Locate the cell with the specified text and output its (X, Y) center coordinate. 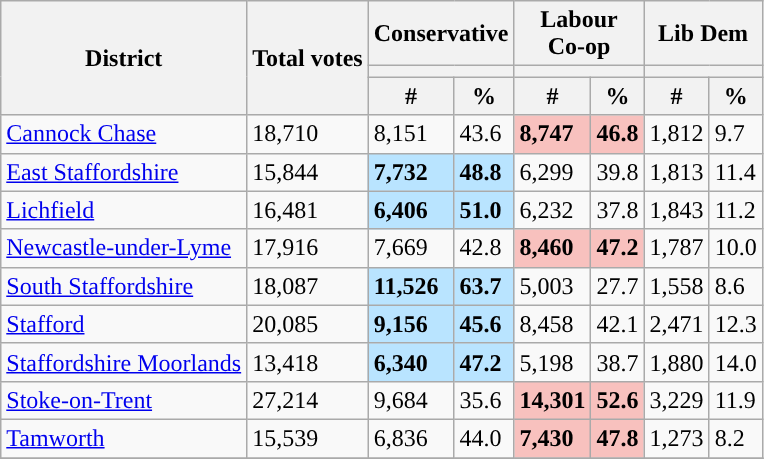
7,732 (411, 172)
5,003 (552, 286)
District (124, 58)
Cannock Chase (124, 134)
52.6 (618, 400)
51.0 (484, 210)
Tamworth (124, 438)
1,813 (676, 172)
12.3 (736, 324)
18,087 (308, 286)
1,880 (676, 362)
3,229 (676, 400)
6,836 (411, 438)
11.9 (736, 400)
11.4 (736, 172)
14,301 (552, 400)
10.0 (736, 248)
14.0 (736, 362)
Lichfield (124, 210)
39.8 (618, 172)
42.1 (618, 324)
1,787 (676, 248)
Stoke-on-Trent (124, 400)
Total votes (308, 58)
South Staffordshire (124, 286)
63.7 (484, 286)
6,340 (411, 362)
11.2 (736, 210)
8.6 (736, 286)
Conservative (441, 34)
8,151 (411, 134)
8,458 (552, 324)
9,684 (411, 400)
48.8 (484, 172)
1,558 (676, 286)
8,747 (552, 134)
Staffordshire Moorlands (124, 362)
35.6 (484, 400)
15,539 (308, 438)
27.7 (618, 286)
7,669 (411, 248)
7,430 (552, 438)
15,844 (308, 172)
37.8 (618, 210)
13,418 (308, 362)
38.7 (618, 362)
46.8 (618, 134)
44.0 (484, 438)
8.2 (736, 438)
8,460 (552, 248)
27,214 (308, 400)
2,471 (676, 324)
20,085 (308, 324)
Stafford (124, 324)
Newcastle-under-Lyme (124, 248)
11,526 (411, 286)
1,273 (676, 438)
6,299 (552, 172)
LabourCo-op (579, 34)
17,916 (308, 248)
9,156 (411, 324)
6,406 (411, 210)
6,232 (552, 210)
18,710 (308, 134)
45.6 (484, 324)
43.6 (484, 134)
East Staffordshire (124, 172)
47.8 (618, 438)
1,812 (676, 134)
16,481 (308, 210)
Lib Dem (703, 34)
5,198 (552, 362)
1,843 (676, 210)
9.7 (736, 134)
42.8 (484, 248)
